Extract the (x, y) coordinate from the center of the cell holding the provided text.  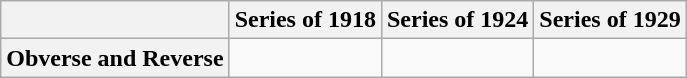
Obverse and Reverse (115, 58)
Series of 1918 (305, 20)
Series of 1929 (610, 20)
Series of 1924 (457, 20)
